Search for the cell housing the specified text and yield its [X, Y] center coordinate. 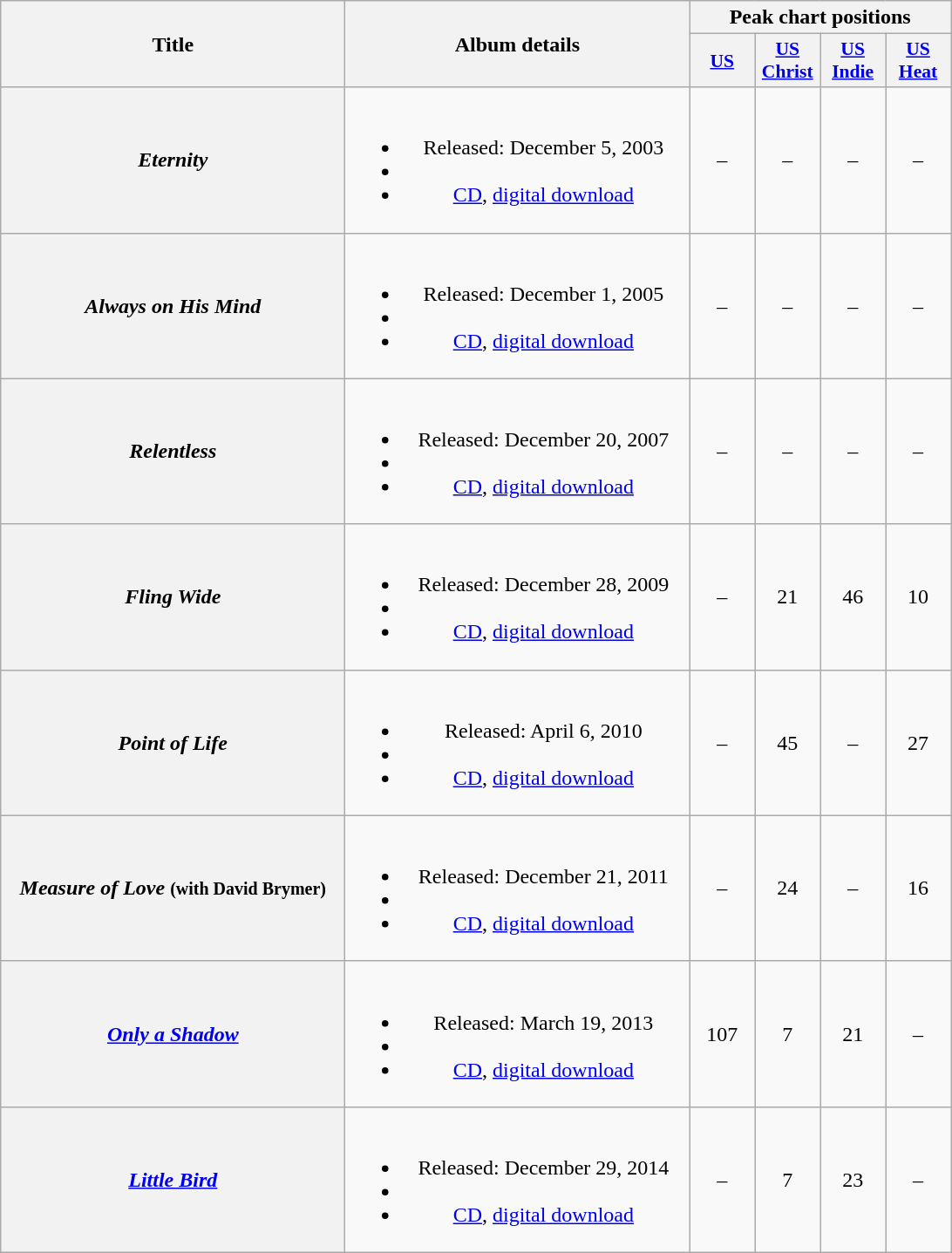
USChrist [788, 61]
Relentless [173, 452]
Fling Wide [173, 596]
USHeat [919, 61]
Released: April 6, 2010CD, digital download [518, 743]
Released: December 28, 2009CD, digital download [518, 596]
16 [919, 888]
US [722, 61]
Released: December 1, 2005CD, digital download [518, 305]
107 [722, 1034]
Only a Shadow [173, 1034]
Released: March 19, 2013CD, digital download [518, 1034]
Point of Life [173, 743]
45 [788, 743]
Released: December 21, 2011CD, digital download [518, 888]
Released: December 5, 2003CD, digital download [518, 160]
Released: December 20, 2007CD, digital download [518, 452]
Peak chart positions [820, 17]
10 [919, 596]
Little Bird [173, 1179]
Measure of Love (with David Brymer) [173, 888]
Title [173, 44]
Released: December 29, 2014CD, digital download [518, 1179]
24 [788, 888]
46 [853, 596]
Eternity [173, 160]
27 [919, 743]
Album details [518, 44]
USIndie [853, 61]
Always on His Mind [173, 305]
23 [853, 1179]
